Find where the given text appears and provide that cell's center as (x, y) coordinate. 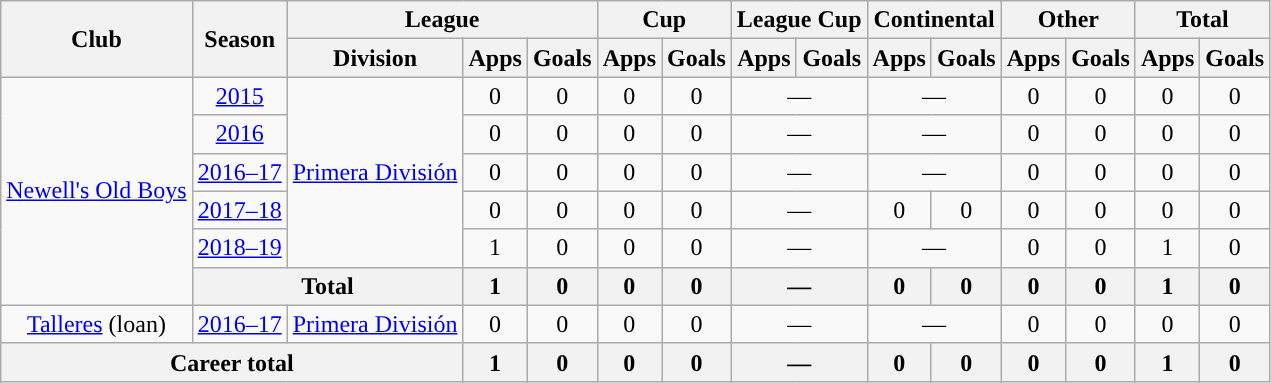
League Cup (799, 20)
Club (96, 39)
Division (375, 58)
2017–18 (240, 210)
2015 (240, 96)
Newell's Old Boys (96, 191)
2016 (240, 134)
Cup (664, 20)
League (442, 20)
2018–19 (240, 248)
Talleres (loan) (96, 324)
Continental (934, 20)
Career total (232, 362)
Other (1068, 20)
Season (240, 39)
